Pinpoint the cell where the given text exists, returning its [X, Y] midpoint coordinate. 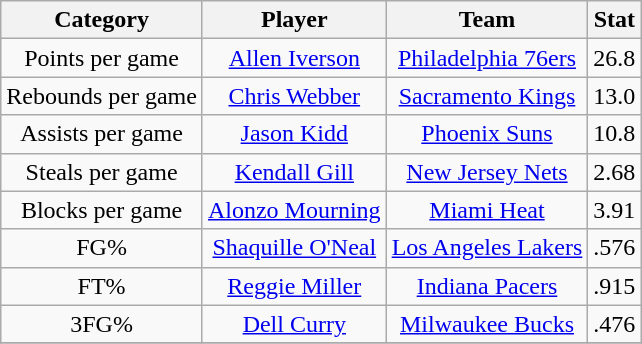
.476 [614, 324]
Chris Webber [294, 96]
Stat [614, 20]
FG% [102, 248]
Miami Heat [487, 210]
10.8 [614, 134]
Team [487, 20]
26.8 [614, 58]
13.0 [614, 96]
Jason Kidd [294, 134]
Indiana Pacers [487, 286]
3FG% [102, 324]
Blocks per game [102, 210]
Steals per game [102, 172]
.576 [614, 248]
Reggie Miller [294, 286]
Sacramento Kings [487, 96]
Milwaukee Bucks [487, 324]
Kendall Gill [294, 172]
Alonzo Mourning [294, 210]
New Jersey Nets [487, 172]
.915 [614, 286]
Rebounds per game [102, 96]
Allen Iverson [294, 58]
Phoenix Suns [487, 134]
Philadelphia 76ers [487, 58]
3.91 [614, 210]
Shaquille O'Neal [294, 248]
Dell Curry [294, 324]
Player [294, 20]
2.68 [614, 172]
Category [102, 20]
Assists per game [102, 134]
Points per game [102, 58]
FT% [102, 286]
Los Angeles Lakers [487, 248]
